Determine the (X, Y) coordinate at the center of the cell enclosing the given text.  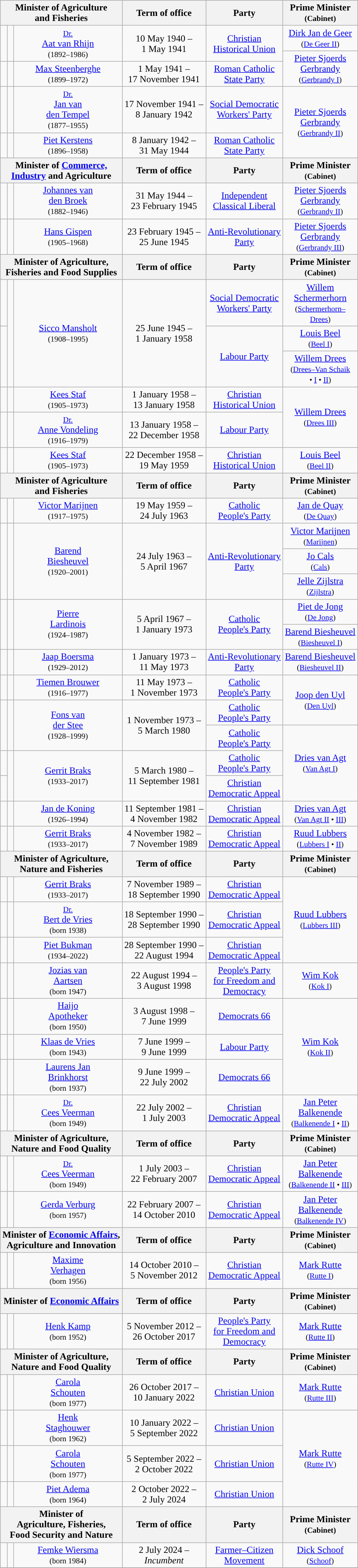
Jan Peter Balkenende (Balkenende II • III) (320, 1174)
11 September 1981 – 4 November 1982 (164, 813)
Jozias van Aartsen (born 1947) (68, 981)
Mark Rutte (Rutte IV) (320, 1459)
Henk Kamp (born 1952) (68, 1331)
Dr. Jan van den Tempel (1877–1955) (68, 109)
Jan de Quay (De Quay) (320, 511)
Klaas de Vries (born 1943) (68, 1047)
1 May 1941 – 17 November 1941 (164, 74)
Jan Peter Balkenende (Balkenende IV) (320, 1209)
19 May 1959 – 24 July 1963 (164, 511)
10 May 1940 – 1 May 1941 (164, 43)
Pieter Sjoerds Gerbrandy (Gerbrandy III) (320, 237)
Minister of Agriculture, Nature and Fisheries (61, 864)
Wim Kok (Kok II) (320, 1047)
18 September 1990 – 28 September 1990 (164, 920)
26 October 2017 – 10 January 2022 (164, 1392)
Independent Classical Liberal (244, 201)
Max Steenberghe (1899–1972) (68, 74)
22 December 1958 – 19 May 1959 (164, 461)
Dr. Aat van Rhijn (1892–1986) (68, 43)
Willem Schermerhorn (Schermerhorn–Drees) (320, 302)
Dirk Jan de Geer (De Geer II) (320, 38)
Dick Schoof (Schoof) (320, 1555)
Minister of Economic Affairs (61, 1300)
Jo Cals (Cals) (320, 561)
10 January 2022 – 5 September 2022 (164, 1428)
28 September 1990 – 22 August 1994 (164, 950)
4 November 1982 – 7 November 1989 (164, 839)
Piet de Jong (De Jong) (320, 612)
31 May 1944 – 23 February 1945 (164, 201)
Farmer–Citizen Movement (244, 1555)
Ruud Lubbers (Lubbers III) (320, 920)
Willem Drees (Drees–Van Schaik • I • II) (320, 369)
24 July 1963 – 5 April 1967 (164, 561)
Minister of Agriculture, Fisheries and Food Supplies (61, 267)
Gerda Verburg (born 1957) (68, 1209)
25 June 1945 – 1 January 1958 (164, 333)
Tiemen Brouwer (1916–1977) (68, 687)
22 July 2002 – 1 July 2003 (164, 1113)
Henk Staghouwer (born 1962) (68, 1428)
1 July 2003 – 22 February 2007 (164, 1174)
Piet Adema (born 1964) (68, 1494)
Dr. Bert de Vries (born 1938) (68, 920)
Piet Bukman (1934–2022) (68, 950)
2 July 2024 – Incumbent (164, 1555)
1 January 1958 – 13 January 1958 (164, 399)
Victor Marijnen (Marijnen) (320, 536)
Dries van Agt (Van Agt II • III) (320, 813)
Joop den Uyl (Den Uyl) (320, 700)
13 January 1958 – 22 December 1958 (164, 430)
Jaap Boersma (1929–2012) (68, 662)
1 January 1973 – 11 May 1973 (164, 662)
Haijo Apotheker (born 1950) (68, 1016)
Barend Biesheuvel (1920–2001) (68, 561)
Femke Wiersma (born 1984) (68, 1555)
Hans Gispen (1905–1968) (68, 237)
Pieter Sjoerds Gerbrandy (Gerbrandy I) (320, 69)
Dries van Agt (Van Agt I) (320, 763)
Maxime Verhagen (born 1956) (68, 1270)
23 February 1945 – 25 June 1945 (164, 237)
Mark Rutte (Rutte II) (320, 1331)
Johannes van den Broek (1882–1946) (68, 201)
Louis Beel (Beel I) (320, 338)
Louis Beel (Beel II) (320, 461)
7 June 1999 – 9 June 1999 (164, 1047)
14 October 2010 – 5 November 2012 (164, 1270)
Wim Kok (Kok I) (320, 981)
Victor Marijnen (1917–1975) (68, 511)
Barend Biesheuvel (Biesheuvel I) (320, 637)
Mark Rutte (Rutte III) (320, 1392)
Laurens Jan Brinkhorst (born 1937) (68, 1077)
2 October 2022 – 2 July 2024 (164, 1494)
22 February 2007 – 14 October 2010 (164, 1209)
Piet Kerstens (1896–1958) (68, 145)
8 January 1942 – 31 May 1944 (164, 145)
Barend Biesheuvel (Biesheuvel II) (320, 662)
3 August 1998 – 7 June 1999 (164, 1016)
7 November 1989 – 18 September 1990 (164, 889)
Dr. Anne Vondeling (1916–1979) (68, 430)
5 April 1967 – 1 January 1973 (164, 624)
17 November 1941 – 8 January 1942 (164, 109)
Minister of Agriculture, Fisheries, Food Security and Nature (61, 1525)
Pierre Lardinois (1924–1987) (68, 624)
Jan Peter Balkenende (Balkenende I • II) (320, 1113)
5 March 1980 – 11 September 1981 (164, 775)
11 May 1973 – 1 November 1973 (164, 687)
9 June 1999 – 22 July 2002 (164, 1077)
Jan de Koning (1926–1994) (68, 813)
22 August 1994 – 3 August 1998 (164, 981)
Willem Drees (Drees III) (320, 417)
5 September 2022 – 2 October 2022 (164, 1464)
Minister of Commerce, Industry and Agriculture (61, 171)
Minister of Economic Affairs, Agriculture and Innovation (61, 1240)
Mark Rutte (Rutte I) (320, 1270)
Ruud Lubbers (Lubbers I • II) (320, 839)
1 November 1973 – 5 March 1980 (164, 725)
Sicco Mansholt (1908–1995) (68, 333)
Fons van der Stee (1928–1999) (68, 725)
Jelle Zijlstra (Zijlstra) (320, 586)
5 November 2012 – 26 October 2017 (164, 1331)
